Capture the cell that displays the provided text and extract its (X, Y) central coordinate. 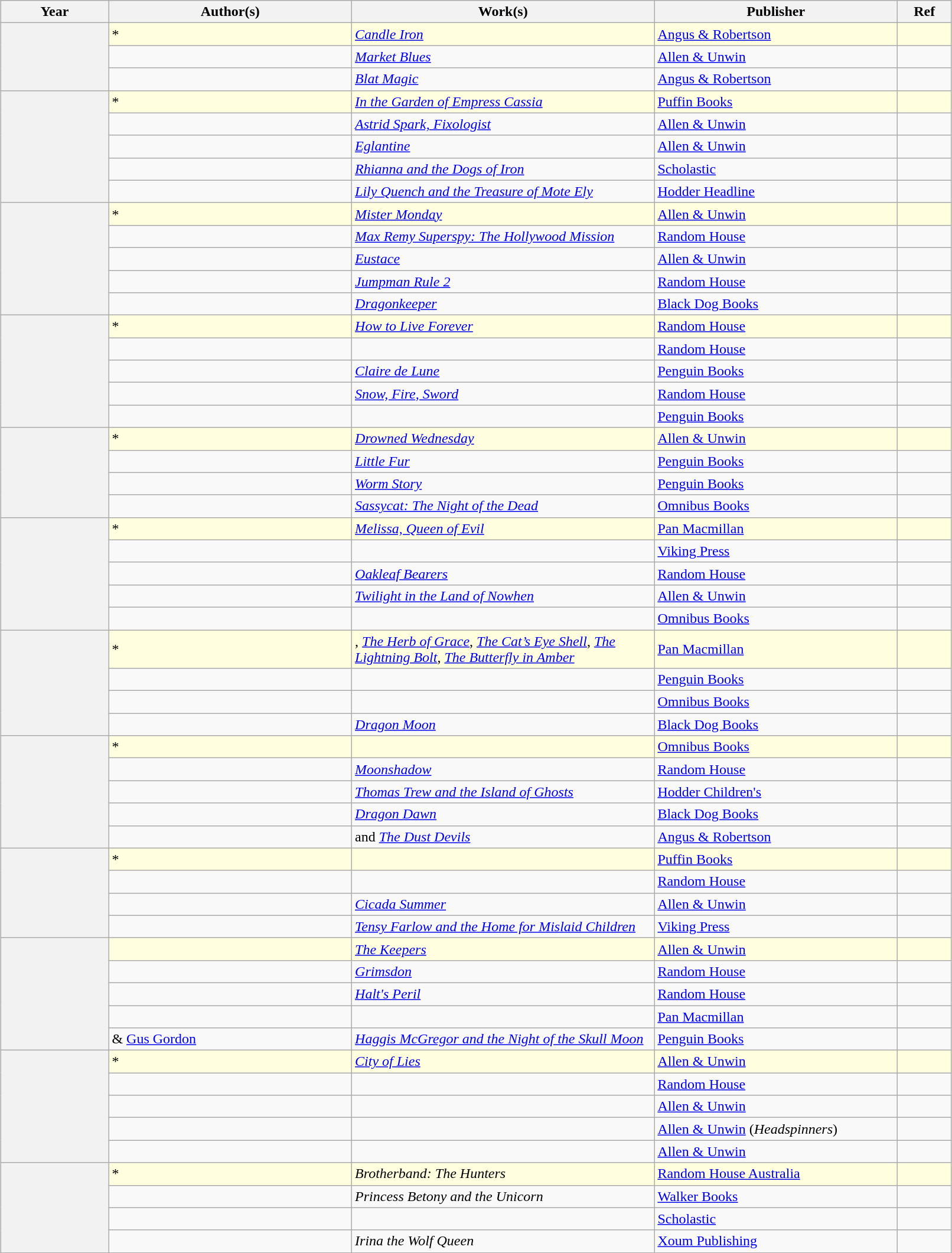
& Gus Gordon (230, 1039)
Princess Betony and the Unicorn (503, 1196)
Eglantine (503, 146)
Tensy Farlow and the Home for Mislaid Children (503, 926)
Cicada Summer (503, 904)
City of Lies (503, 1062)
Lily Quench and the Treasure of Mote Ely (503, 191)
Rhianna and the Dogs of Iron (503, 169)
, The Herb of Grace, The Cat’s Eye Shell, The Lightning Bolt, The Butterfly in Amber (503, 648)
Mister Monday (503, 214)
Publisher (776, 12)
Random House Australia (776, 1174)
Oakleaf Bearers (503, 573)
Brotherband: The Hunters (503, 1174)
Grimsdon (503, 971)
Dragon Dawn (503, 814)
Max Remy Superspy: The Hollywood Mission (503, 236)
Candle Iron (503, 34)
Worm Story (503, 484)
How to Live Forever (503, 327)
Ref (925, 12)
Blat Magic (503, 79)
Xoum Publishing (776, 1241)
Claire de Lune (503, 371)
Hodder Children's (776, 792)
Author(s) (230, 12)
Moonshadow (503, 769)
Halt's Peril (503, 994)
Sassycat: The Night of the Dead (503, 506)
and The Dust Devils (503, 837)
Thomas Trew and the Island of Ghosts (503, 792)
Melissa, Queen of Evil (503, 528)
Little Fur (503, 461)
Walker Books (776, 1196)
Eustace (503, 259)
Snow, Fire, Sword (503, 394)
Haggis McGregor and the Night of the Skull Moon (503, 1039)
Dragonkeeper (503, 304)
Drowned Wednesday (503, 439)
Work(s) (503, 12)
Market Blues (503, 57)
Year (54, 12)
Allen & Unwin (Headspinners) (776, 1129)
Hodder Headline (776, 191)
Astrid Spark, Fixologist (503, 124)
Jumpman Rule 2 (503, 282)
Twilight in the Land of Nowhen (503, 596)
Dragon Moon (503, 725)
Irina the Wolf Queen (503, 1241)
In the Garden of Empress Cassia (503, 102)
The Keepers (503, 949)
